For the text-containing cell, return its midpoint in (x, y) coordinate format. 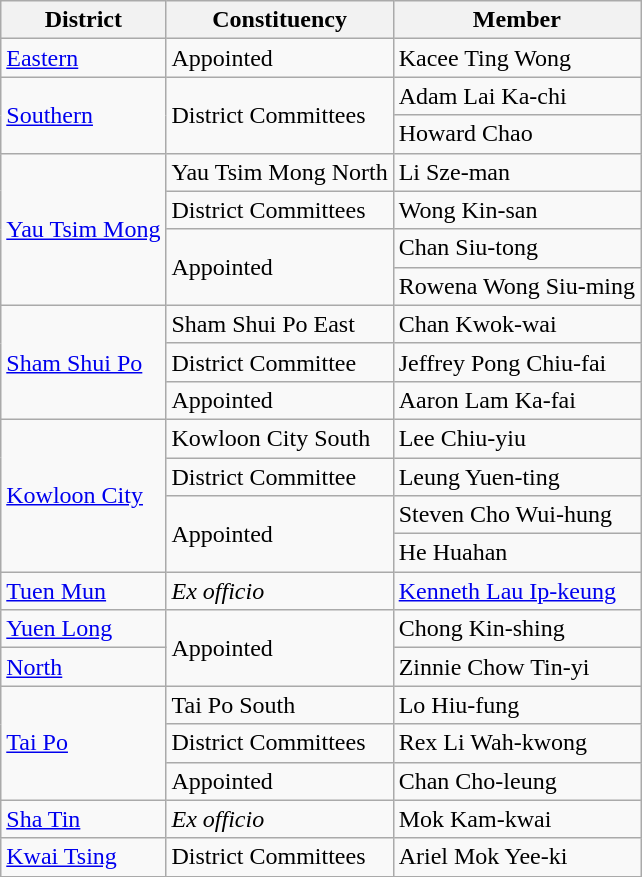
Rowena Wong Siu-ming (516, 286)
Southern (84, 115)
Chan Kwok-wai (516, 324)
Kowloon City South (280, 438)
Rex Li Wah-kwong (516, 743)
Lo Hiu-fung (516, 705)
Yau Tsim Mong North (280, 172)
Tuen Mun (84, 591)
Kenneth Lau Ip-keung (516, 591)
Yuen Long (84, 629)
Leung Yuen-ting (516, 477)
Tai Po South (280, 705)
North (84, 667)
Adam Lai Ka-chi (516, 96)
Kacee Ting Wong (516, 58)
Wong Kin-san (516, 210)
District (84, 20)
Sham Shui Po (84, 362)
Tai Po (84, 743)
Yau Tsim Mong (84, 229)
Kowloon City (84, 495)
Mok Kam-kwai (516, 819)
Member (516, 20)
Chong Kin-shing (516, 629)
He Huahan (516, 553)
Sha Tin (84, 819)
Steven Cho Wui-hung (516, 515)
Sham Shui Po East (280, 324)
Li Sze-man (516, 172)
Kwai Tsing (84, 857)
Constituency (280, 20)
Eastern (84, 58)
Lee Chiu-yiu (516, 438)
Jeffrey Pong Chiu-fai (516, 362)
Aaron Lam Ka-fai (516, 400)
Chan Siu-tong (516, 248)
Zinnie Chow Tin-yi (516, 667)
Howard Chao (516, 134)
Chan Cho-leung (516, 781)
Ariel Mok Yee-ki (516, 857)
